Pinpoint the cell where the given text exists, returning its [x, y] midpoint coordinate. 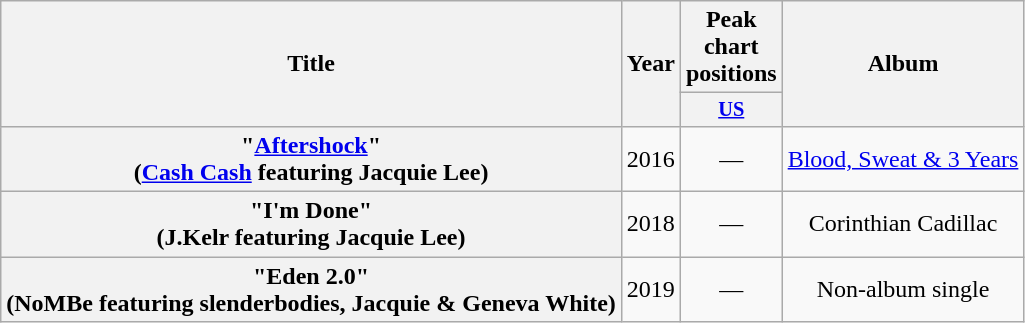
Year [650, 64]
2016 [650, 158]
"Eden 2.0"(NoMBe featuring slenderbodies, Jacquie & Geneva White) [312, 290]
Non-album single [903, 290]
2018 [650, 224]
Title [312, 64]
Blood, Sweat & 3 Years [903, 158]
"Aftershock"(Cash Cash featuring Jacquie Lee) [312, 158]
"I'm Done"(J.Kelr featuring Jacquie Lee) [312, 224]
Album [903, 64]
2019 [650, 290]
Corinthian Cadillac [903, 224]
US [731, 110]
Peak chart positions [731, 47]
